Pinpoint the cell where the given text exists, returning its (x, y) midpoint coordinate. 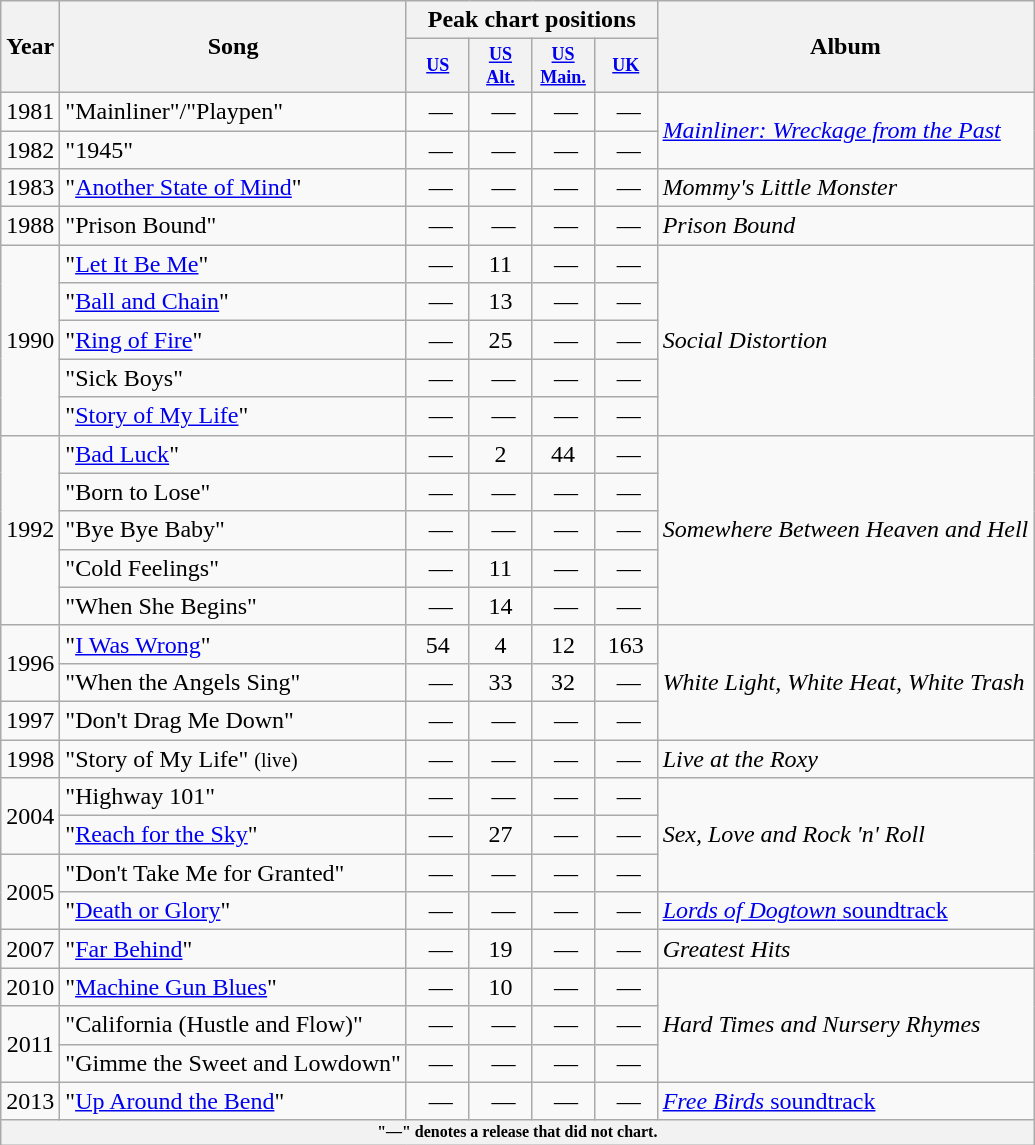
"Up Around the Bend" (234, 1101)
"Let It Be Me" (234, 264)
"Prison Bound" (234, 226)
25 (500, 340)
14 (500, 606)
Greatest Hits (846, 949)
Song (234, 47)
UK (626, 66)
Somewhere Between Heaven and Hell (846, 530)
2005 (30, 892)
Peak chart positions (532, 20)
"When She Begins" (234, 606)
"—" denotes a release that did not chart. (518, 1132)
"Mainliner"/"Playpen" (234, 111)
27 (500, 835)
1990 (30, 340)
2010 (30, 987)
1981 (30, 111)
"Gimme the Sweet and Lowdown" (234, 1063)
US (438, 66)
Free Birds soundtrack (846, 1101)
"Born to Lose" (234, 492)
"Story of My Life" (234, 416)
USMain. (564, 66)
Album (846, 47)
1992 (30, 530)
White Light, White Heat, White Trash (846, 682)
"Another State of Mind" (234, 188)
Lords of Dogtown soundtrack (846, 911)
19 (500, 949)
"Don't Take Me for Granted" (234, 873)
1997 (30, 720)
Year (30, 47)
44 (564, 454)
"Don't Drag Me Down" (234, 720)
10 (500, 987)
"Sick Boys" (234, 378)
2013 (30, 1101)
2007 (30, 949)
USAlt. (500, 66)
"Far Behind" (234, 949)
2 (500, 454)
"1945" (234, 150)
1996 (30, 663)
1983 (30, 188)
2011 (30, 1044)
54 (438, 644)
"Cold Feelings" (234, 568)
"Machine Gun Blues" (234, 987)
Hard Times and Nursery Rhymes (846, 1025)
32 (564, 682)
"Reach for the Sky" (234, 835)
33 (500, 682)
"California (Hustle and Flow)" (234, 1025)
163 (626, 644)
2004 (30, 816)
Live at the Roxy (846, 759)
4 (500, 644)
"Story of My Life" (live) (234, 759)
Social Distortion (846, 340)
12 (564, 644)
"Highway 101" (234, 797)
1998 (30, 759)
"When the Angels Sing" (234, 682)
"Ring of Fire" (234, 340)
Mommy's Little Monster (846, 188)
"Bye Bye Baby" (234, 530)
"Bad Luck" (234, 454)
"Ball and Chain" (234, 302)
Sex, Love and Rock 'n' Roll (846, 835)
Prison Bound (846, 226)
"I Was Wrong" (234, 644)
1982 (30, 150)
"Death or Glory" (234, 911)
1988 (30, 226)
13 (500, 302)
Mainliner: Wreckage from the Past (846, 130)
